Scan for the cell matching the given text and deliver its [X, Y] coordinate at center. 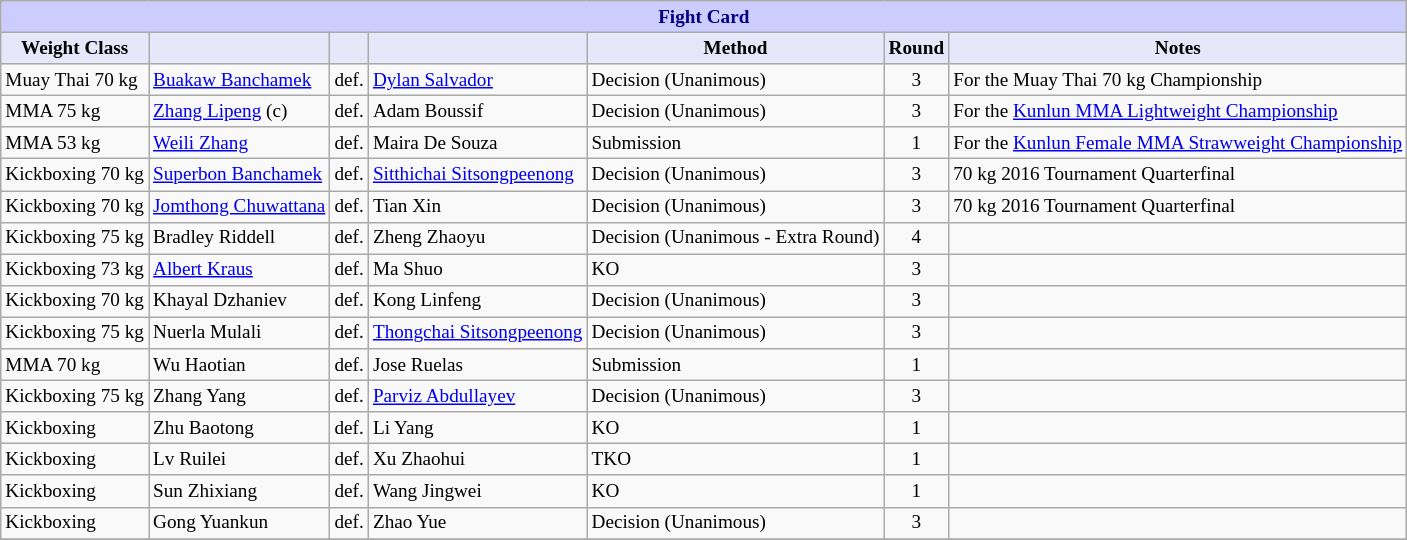
Jose Ruelas [478, 365]
Superbon Banchamek [240, 175]
Muay Thai 70 kg [75, 80]
Kong Linfeng [478, 301]
Parviz Abdullayev [478, 396]
Nuerla Mulali [240, 333]
Kickboxing 73 kg [75, 270]
Notes [1178, 48]
Weili Zhang [240, 143]
Round [916, 48]
Wang Jingwei [478, 491]
Maira De Souza [478, 143]
Decision (Unanimous - Extra Round) [736, 238]
Lv Ruilei [240, 460]
Adam Boussif [478, 111]
Albert Kraus [240, 270]
Method [736, 48]
MMA 53 kg [75, 143]
Bradley Riddell [240, 238]
Zheng Zhaoyu [478, 238]
MMA 70 kg [75, 365]
For the Kunlun Female MMA Strawweight Championship [1178, 143]
Zhang Lipeng (c) [240, 111]
Buakaw Banchamek [240, 80]
Thongchai Sitsongpeenong [478, 333]
Weight Class [75, 48]
Sun Zhixiang [240, 491]
For the Muay Thai 70 kg Championship [1178, 80]
Ma Shuo [478, 270]
MMA 75 kg [75, 111]
Fight Card [704, 17]
Wu Haotian [240, 365]
Zhang Yang [240, 396]
For the Kunlun MMA Lightweight Championship [1178, 111]
TKO [736, 460]
Jomthong Chuwattana [240, 206]
Li Yang [478, 428]
Zhao Yue [478, 523]
Zhu Baotong [240, 428]
Sitthichai Sitsongpeenong [478, 175]
Gong Yuankun [240, 523]
Dylan Salvador [478, 80]
Khayal Dzhaniev [240, 301]
Tian Xin [478, 206]
4 [916, 238]
Xu Zhaohui [478, 460]
